For the text-containing cell, return its midpoint in [X, Y] coordinate format. 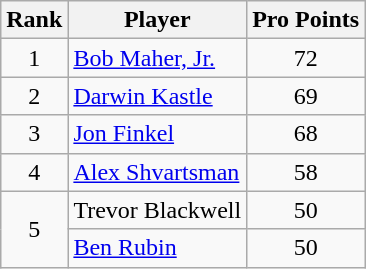
5 [34, 229]
Pro Points [306, 20]
Jon Finkel [158, 134]
58 [306, 172]
Player [158, 20]
2 [34, 96]
Bob Maher, Jr. [158, 58]
1 [34, 58]
Rank [34, 20]
Trevor Blackwell [158, 210]
4 [34, 172]
68 [306, 134]
Ben Rubin [158, 248]
Darwin Kastle [158, 96]
69 [306, 96]
Alex Shvartsman [158, 172]
72 [306, 58]
3 [34, 134]
